Return the [X, Y] coordinate for the center point of the cell that contains the specified text.  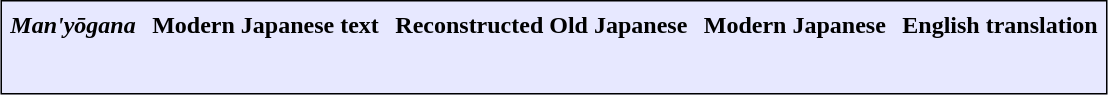
Reconstructed Old Japanese [542, 25]
English translation [1000, 25]
Modern Japanese text [266, 25]
Man'yōgana [73, 25]
Modern Japanese [794, 25]
